Return the (x, y) coordinate for the center point of the cell that contains the specified text.  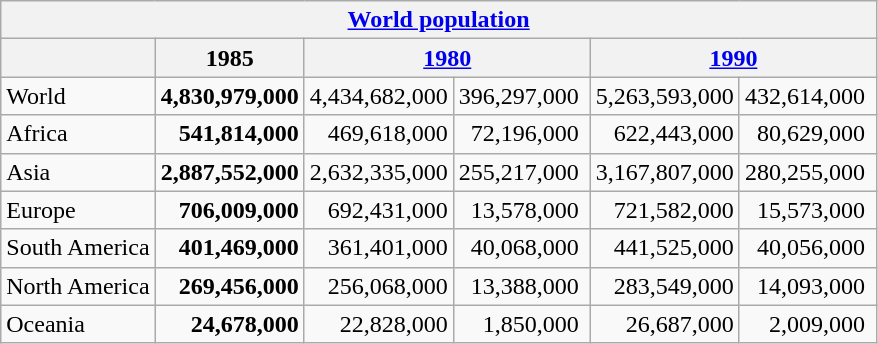
541,814,000 (230, 134)
Oceania (78, 324)
40,068,000 (522, 248)
469,618,000 (378, 134)
432,614,000 (808, 96)
622,443,000 (664, 134)
396,297,000 (522, 96)
706,009,000 (230, 210)
80,629,000 (808, 134)
World (78, 96)
Africa (78, 134)
1985 (230, 58)
15,573,000 (808, 210)
14,093,000 (808, 286)
2,887,552,000 (230, 172)
World population (439, 20)
1990 (733, 58)
721,582,000 (664, 210)
2,009,000 (808, 324)
280,255,000 (808, 172)
72,196,000 (522, 134)
692,431,000 (378, 210)
3,167,807,000 (664, 172)
4,830,979,000 (230, 96)
4,434,682,000 (378, 96)
401,469,000 (230, 248)
40,056,000 (808, 248)
24,678,000 (230, 324)
North America (78, 286)
1,850,000 (522, 324)
Asia (78, 172)
441,525,000 (664, 248)
1980 (447, 58)
269,456,000 (230, 286)
Europe (78, 210)
361,401,000 (378, 248)
255,217,000 (522, 172)
2,632,335,000 (378, 172)
South America (78, 248)
256,068,000 (378, 286)
22,828,000 (378, 324)
5,263,593,000 (664, 96)
26,687,000 (664, 324)
283,549,000 (664, 286)
13,388,000 (522, 286)
13,578,000 (522, 210)
